Determine the [X, Y] coordinate at the center of the cell enclosing the given text.  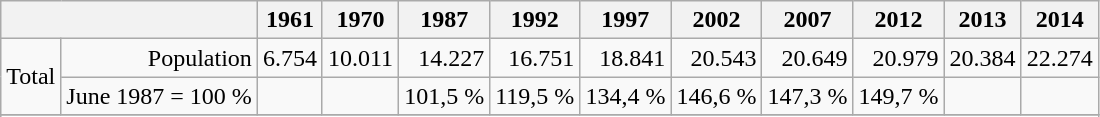
2012 [898, 20]
1997 [626, 20]
2007 [808, 20]
2002 [716, 20]
1970 [360, 20]
Total [31, 77]
20.384 [982, 58]
20.649 [808, 58]
Population [160, 58]
20.543 [716, 58]
149,7 % [898, 96]
2014 [1060, 20]
10.011 [360, 58]
June 1987 = 100 % [160, 96]
16.751 [535, 58]
147,3 % [808, 96]
14.227 [444, 58]
134,4 % [626, 96]
146,6 % [716, 96]
101,5 % [444, 96]
1961 [290, 20]
22.274 [1060, 58]
119,5 % [535, 96]
2013 [982, 20]
20.979 [898, 58]
18.841 [626, 58]
6.754 [290, 58]
1992 [535, 20]
1987 [444, 20]
